For the text-containing cell, return its midpoint in [x, y] coordinate format. 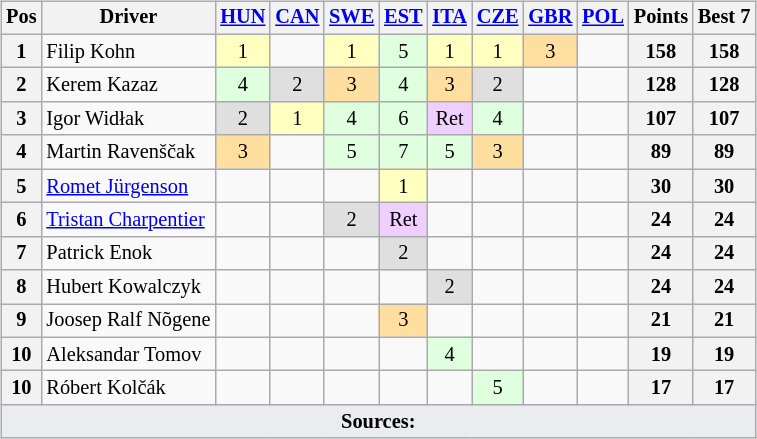
Filip Kohn [128, 51]
Martin Ravenščak [128, 152]
9 [21, 321]
Best 7 [724, 18]
GBR [550, 18]
Sources: [378, 422]
Joosep Ralf Nõgene [128, 321]
HUN [242, 18]
Points [661, 18]
Kerem Kazaz [128, 85]
Pos [21, 18]
Igor Widłak [128, 119]
Romet Jürgenson [128, 186]
8 [21, 287]
Aleksandar Tomov [128, 354]
Hubert Kowalczyk [128, 287]
Tristan Charpentier [128, 220]
Róbert Kolčák [128, 388]
ITA [449, 18]
CAN [297, 18]
SWE [352, 18]
Driver [128, 18]
CZE [498, 18]
Patrick Enok [128, 253]
POL [603, 18]
EST [403, 18]
